Scan for the cell matching the given text and deliver its (X, Y) coordinate at center. 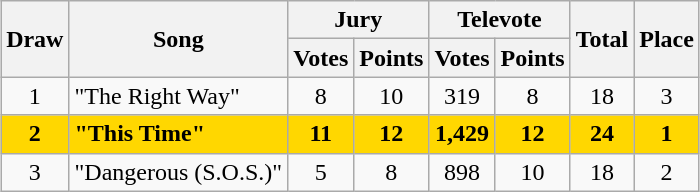
"Dangerous (S.O.S.)" (178, 172)
Draw (35, 39)
Televote (500, 20)
Jury (358, 20)
"The Right Way" (178, 96)
5 (321, 172)
Total (602, 39)
Place (667, 39)
24 (602, 134)
898 (462, 172)
Song (178, 39)
"This Time" (178, 134)
1,429 (462, 134)
319 (462, 96)
11 (321, 134)
